Capture the cell that displays the provided text and extract its [x, y] central coordinate. 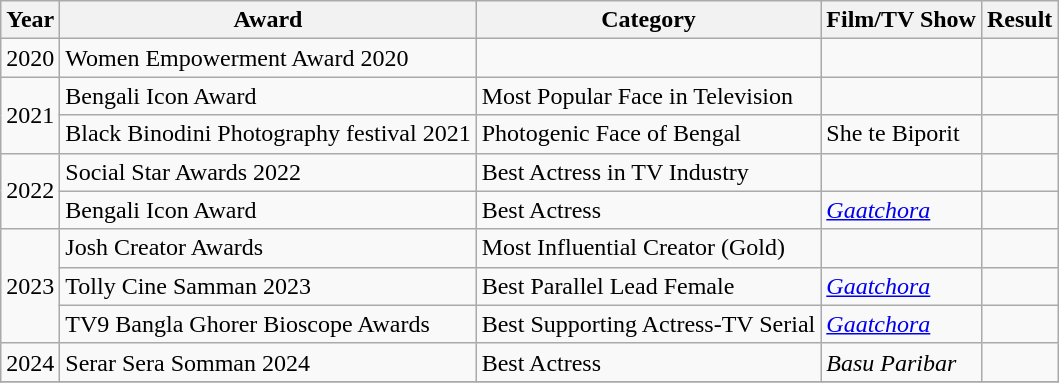
Black Binodini Photography festival 2021 [268, 134]
Best Actress in TV Industry [648, 172]
She te Biporit [902, 134]
Film/TV Show [902, 20]
Women Empowerment Award 2020 [268, 58]
Basu Paribar [902, 362]
TV9 Bangla Ghorer Bioscope Awards [268, 324]
Category [648, 20]
Social Star Awards 2022 [268, 172]
2022 [30, 191]
Photogenic Face of Bengal [648, 134]
Year [30, 20]
Serar Sera Somman 2024 [268, 362]
Result [1019, 20]
Tolly Cine Samman 2023 [268, 286]
2024 [30, 362]
Best Supporting Actress-TV Serial [648, 324]
2021 [30, 115]
Most Popular Face in Television [648, 96]
Best Parallel Lead Female [648, 286]
2020 [30, 58]
2023 [30, 286]
Josh Creator Awards [268, 248]
Most Influential Creator (Gold) [648, 248]
Award [268, 20]
